Detect which cell encompasses the target text, then output its (X, Y) center coordinate. 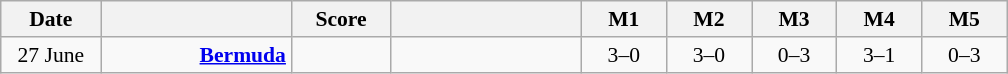
M3 (794, 19)
M1 (624, 19)
3–1 (880, 55)
M2 (708, 19)
Score (341, 19)
M5 (964, 19)
M4 (880, 19)
Bermuda (196, 55)
27 June (51, 55)
Date (51, 19)
